Output the (X, Y) coordinate of the center of the cell containing the given text.  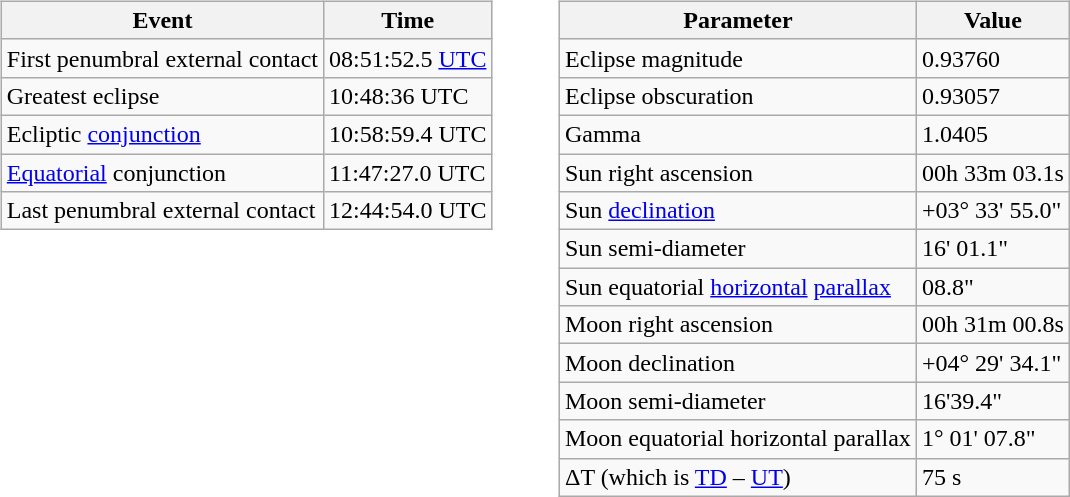
Moon declination (738, 363)
Parameter (738, 20)
12:44:54.0 UTC (408, 211)
Sun semi-diameter (738, 249)
Time (408, 20)
10:48:36 UTC (408, 96)
08:51:52.5 UTC (408, 58)
Gamma (738, 134)
Equatorial conjunction (162, 173)
11:47:27.0 UTC (408, 173)
08.8" (992, 287)
00h 31m 00.8s (992, 325)
Eclipse magnitude (738, 58)
Value (992, 20)
Greatest eclipse (162, 96)
+03° 33' 55.0" (992, 211)
Sun equatorial horizontal parallax (738, 287)
Moon equatorial horizontal parallax (738, 439)
10:58:59.4 UTC (408, 134)
1° 01' 07.8" (992, 439)
75 s (992, 477)
0.93760 (992, 58)
Sun declination (738, 211)
1.0405 (992, 134)
16' 01.1" (992, 249)
+04° 29' 34.1" (992, 363)
First penumbral external contact (162, 58)
Eclipse obscuration (738, 96)
Moon right ascension (738, 325)
Ecliptic conjunction (162, 134)
ΔT (which is TD – UT) (738, 477)
Last penumbral external contact (162, 211)
Moon semi-diameter (738, 401)
Event (162, 20)
00h 33m 03.1s (992, 173)
Sun right ascension (738, 173)
0.93057 (992, 96)
16'39.4" (992, 401)
